Provide the [X, Y] coordinate of the cell's center where the given text is located.  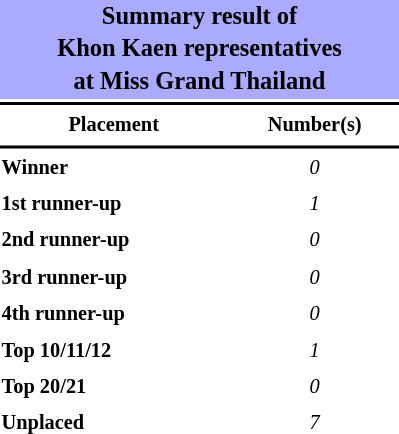
Top 10/11/12 [114, 351]
Placement [114, 125]
3rd runner-up [114, 278]
2nd runner-up [114, 241]
Winner [114, 168]
1st runner-up [114, 204]
Summary result ofKhon Kaen representativesat Miss Grand Thailand [200, 50]
Top 20/21 [114, 387]
Number(s) [314, 125]
4th runner-up [114, 314]
